Extract the (X, Y) coordinate from the center of the cell holding the provided text.  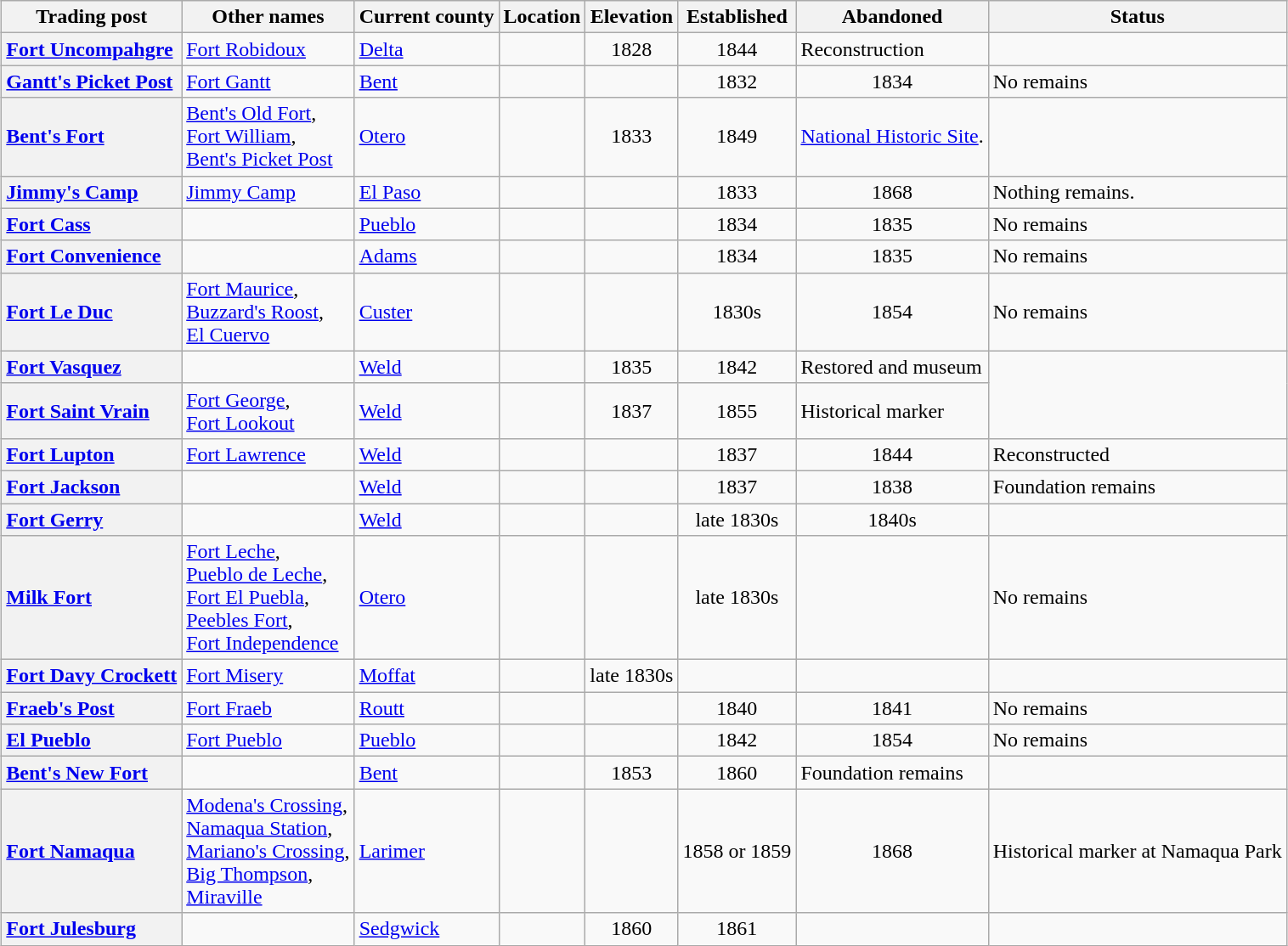
Abandoned (892, 17)
1828 (632, 49)
Larimer (427, 851)
Modena's Crossing,Namaqua Station,Mariano's Crossing,Big Thompson,Miraville (268, 851)
Jimmy Camp (268, 192)
El Pueblo (92, 740)
Fort Gerry (92, 519)
Restored and museum (892, 367)
Fort Lawrence (268, 454)
Fort Le Duc (92, 312)
Historical marker (892, 411)
Reconstruction (892, 49)
Status (1137, 17)
Fort George,Fort Lookout (268, 411)
Fort Convenience (92, 256)
1838 (892, 487)
1849 (737, 137)
Fort Pueblo (268, 740)
1832 (737, 82)
Bent's Fort (92, 137)
1861 (737, 929)
Elevation (632, 17)
Fort Maurice,Buzzard's Roost,El Cuervo (268, 312)
Fraeb's Post (92, 708)
Historical marker at Namaqua Park (1137, 851)
Fort Misery (268, 676)
Fort Jackson (92, 487)
1855 (737, 411)
Bent's New Fort (92, 773)
Sedgwick (427, 929)
Custer (427, 312)
1853 (632, 773)
Fort Robidoux (268, 49)
Fort Saint Vrain (92, 411)
Jimmy's Camp (92, 192)
Fort Uncompahgre (92, 49)
Milk Fort (92, 598)
Delta (427, 49)
Fort Davy Crockett (92, 676)
1840 (737, 708)
Location (542, 17)
Current county (427, 17)
Fort Gantt (268, 82)
Bent's Old Fort,Fort William,Bent's Picket Post (268, 137)
Fort Leche,Pueblo de Leche,Fort El Puebla,Peebles Fort,Fort Independence (268, 598)
Gantt's Picket Post (92, 82)
Fort Lupton (92, 454)
Trading post (92, 17)
El Paso (427, 192)
National Historic Site. (892, 137)
1858 or 1859 (737, 851)
1840s (892, 519)
Moffat (427, 676)
Fort Fraeb (268, 708)
Fort Namaqua (92, 851)
Nothing remains. (1137, 192)
1830s (737, 312)
Fort Vasquez (92, 367)
1841 (892, 708)
Fort Cass (92, 224)
Routt (427, 708)
Fort Julesburg (92, 929)
Adams (427, 256)
Established (737, 17)
Reconstructed (1137, 454)
Other names (268, 17)
